From the cell containing the given text, extract its center point as [X, Y] coordinate. 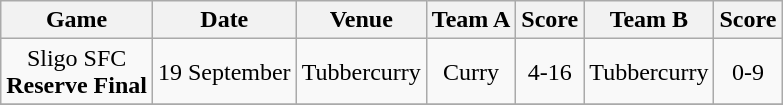
Game [77, 20]
0-9 [748, 72]
Date [224, 20]
Team A [471, 20]
Team B [649, 20]
Curry [471, 72]
4-16 [550, 72]
Sligo SFCReserve Final [77, 72]
19 September [224, 72]
Venue [361, 20]
